Scan for the cell matching the given text and deliver its (X, Y) coordinate at center. 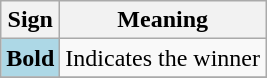
Bold (30, 58)
Meaning (163, 20)
Indicates the winner (163, 58)
Sign (30, 20)
